Find where the given text appears and provide that cell's center as [X, Y] coordinate. 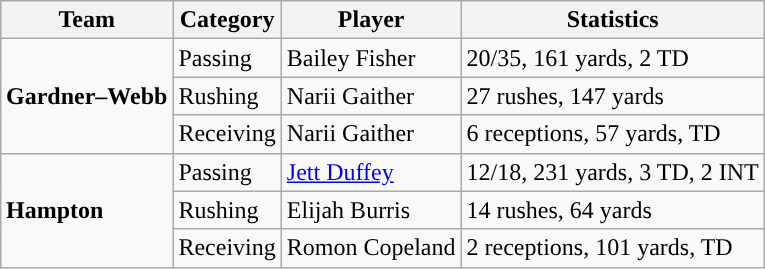
Elijah Burris [371, 210]
2 receptions, 101 yards, TD [612, 248]
Statistics [612, 20]
12/18, 231 yards, 3 TD, 2 INT [612, 172]
Romon Copeland [371, 248]
Hampton [86, 210]
20/35, 161 yards, 2 TD [612, 58]
Jett Duffey [371, 172]
Gardner–Webb [86, 96]
27 rushes, 147 yards [612, 96]
Player [371, 20]
6 receptions, 57 yards, TD [612, 134]
14 rushes, 64 yards [612, 210]
Bailey Fisher [371, 58]
Team [86, 20]
Category [227, 20]
